Output the (X, Y) coordinate of the center of the cell containing the given text.  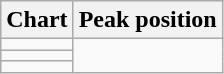
Chart (37, 20)
Peak position (148, 20)
